Locate the cell with the specified text and output its [X, Y] center coordinate. 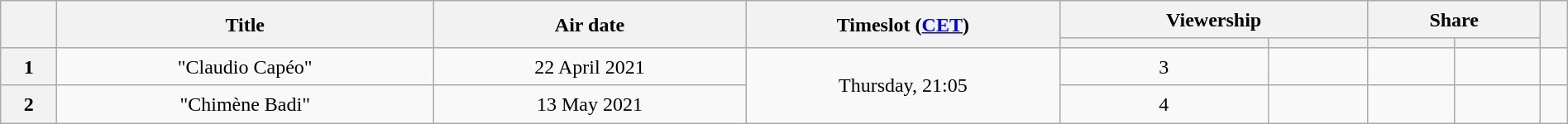
Air date [590, 25]
22 April 2021 [590, 66]
Thursday, 21:05 [903, 84]
Share [1454, 20]
1 [29, 66]
"Chimène Badi" [245, 104]
Title [245, 25]
4 [1164, 104]
Viewership [1214, 20]
3 [1164, 66]
13 May 2021 [590, 104]
"Claudio Capéo" [245, 66]
Timeslot (CET) [903, 25]
2 [29, 104]
